Provide the [X, Y] coordinate of the cell's center where the given text is located.  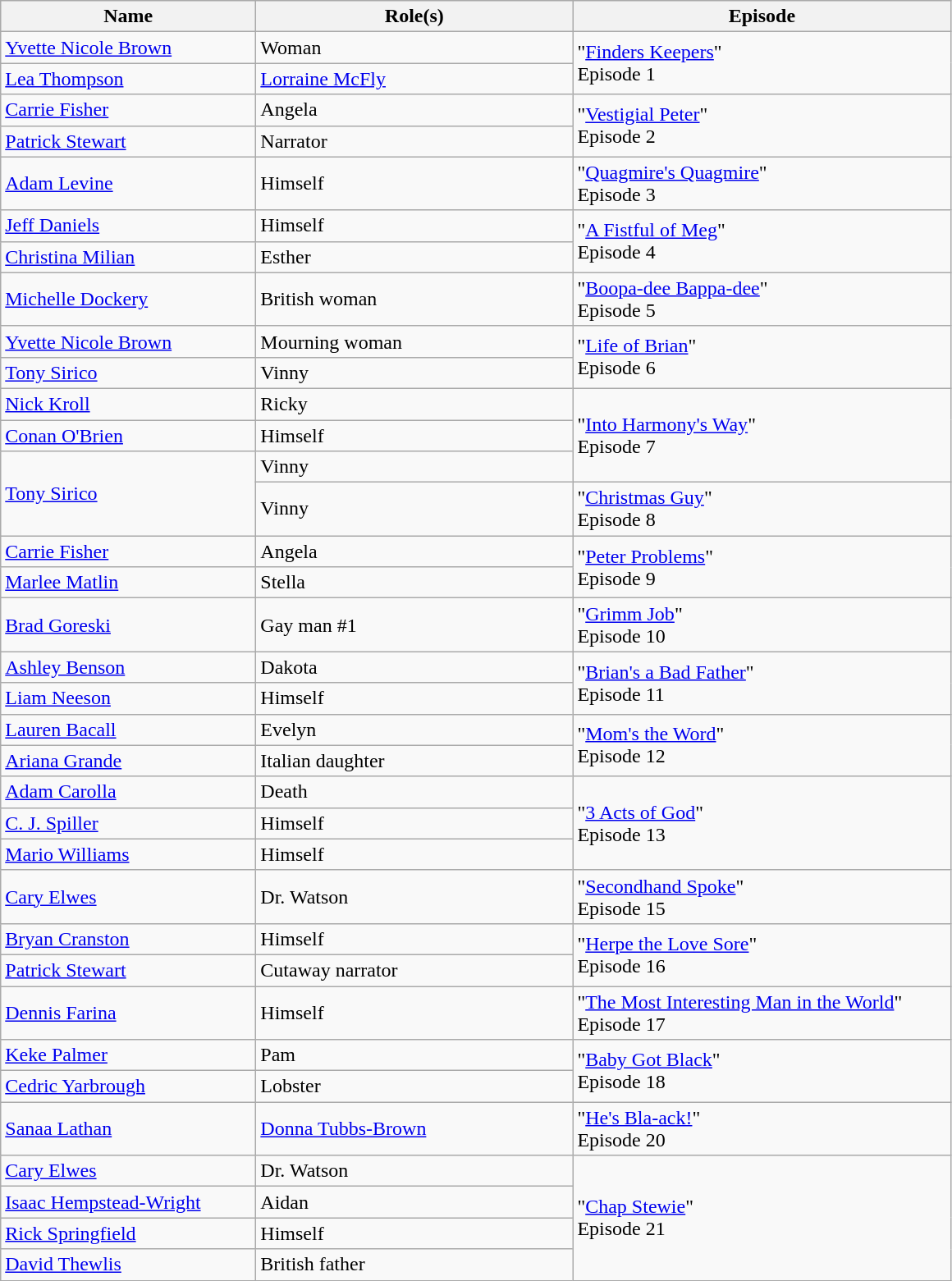
"Quagmire's Quagmire"Episode 3 [762, 184]
Woman [414, 48]
"Life of Brian"Episode 6 [762, 357]
Jeff Daniels [128, 226]
"Into Harmony's Way"Episode 7 [762, 435]
Dakota [414, 667]
Rick Springfield [128, 1233]
Ashley Benson [128, 667]
Lauren Bacall [128, 730]
"Christmas Guy"Episode 8 [762, 509]
"Grimm Job"Episode 10 [762, 625]
Mario Williams [128, 854]
Name [128, 16]
Christina Milian [128, 257]
Lobster [414, 1087]
Dennis Farina [128, 1013]
"Herpe the Love Sore"Episode 16 [762, 954]
Italian daughter [414, 761]
"Chap Stewie"Episode 21 [762, 1218]
"Mom's the Word"Episode 12 [762, 745]
Gay man #1 [414, 625]
British father [414, 1265]
Esther [414, 257]
Aidan [414, 1202]
C. J. Spiller [128, 823]
Donna Tubbs-Brown [414, 1129]
"The Most Interesting Man in the World"Episode 17 [762, 1013]
"Boopa-dee Bappa-dee"Episode 5 [762, 299]
Mourning woman [414, 341]
Lea Thompson [128, 79]
"He's Bla-ack!"Episode 20 [762, 1129]
"3 Acts of God"Episode 13 [762, 823]
Michelle Dockery [128, 299]
British woman [414, 299]
David Thewlis [128, 1265]
Keke Palmer [128, 1055]
Ariana Grande [128, 761]
Liam Neeson [128, 698]
"Secondhand Spoke"Episode 15 [762, 896]
"Baby Got Black"Episode 18 [762, 1071]
Adam Levine [128, 184]
Sanaa Lathan [128, 1129]
"Finders Keepers"Episode 1 [762, 63]
Cedric Yarbrough [128, 1087]
"Vestigial Peter"Episode 2 [762, 126]
Isaac Hempstead-Wright [128, 1202]
Pam [414, 1055]
"Brian's a Bad Father"Episode 11 [762, 683]
Lorraine McFly [414, 79]
Brad Goreski [128, 625]
Episode [762, 16]
"A Fistful of Meg"Episode 4 [762, 241]
Adam Carolla [128, 792]
"Peter Problems"Episode 9 [762, 567]
Nick Kroll [128, 404]
Stella [414, 583]
Role(s) [414, 16]
Cutaway narrator [414, 970]
Narrator [414, 141]
Death [414, 792]
Bryan Cranston [128, 939]
Marlee Matlin [128, 583]
Ricky [414, 404]
Evelyn [414, 730]
Conan O'Brien [128, 436]
